Provide the (x, y) coordinate of the cell's center where the given text is located.  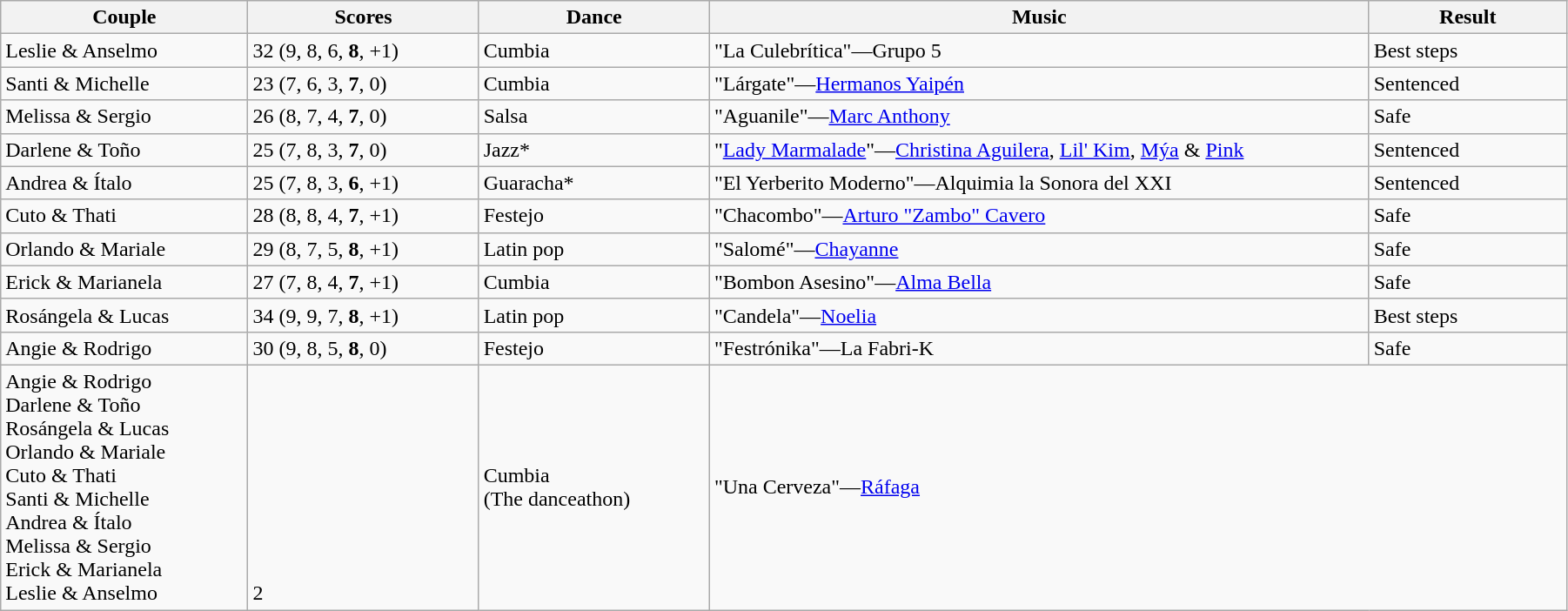
Dance (593, 17)
27 (7, 8, 4, 7, +1) (364, 282)
"Bombon Asesino"—Alma Bella (1039, 282)
Cuto & Thati (124, 216)
34 (9, 9, 7, 8, +1) (364, 315)
"Salomé"—Chayanne (1039, 249)
28 (8, 8, 4, 7, +1) (364, 216)
Music (1039, 17)
25 (7, 8, 3, 7, 0) (364, 150)
Melissa & Sergio (124, 117)
30 (9, 8, 5, 8, 0) (364, 348)
Jazz* (593, 150)
"La Culebrítica"—Grupo 5 (1039, 50)
Result (1467, 17)
29 (8, 7, 5, 8, +1) (364, 249)
"Lárgate"—Hermanos Yaipén (1039, 84)
2 (364, 487)
Santi & Michelle (124, 84)
Rosángela & Lucas (124, 315)
26 (8, 7, 4, 7, 0) (364, 117)
Darlene & Toño (124, 150)
25 (7, 8, 3, 6, +1) (364, 183)
Angie & Rodrigo (124, 348)
Leslie & Anselmo (124, 50)
"Aguanile"—Marc Anthony (1039, 117)
Erick & Marianela (124, 282)
"Una Cerveza"—Ráfaga (1138, 487)
23 (7, 6, 3, 7, 0) (364, 84)
32 (9, 8, 6, 8, +1) (364, 50)
Salsa (593, 117)
"Lady Marmalade"—Christina Aguilera, Lil' Kim, Mýa & Pink (1039, 150)
Orlando & Mariale (124, 249)
"Chacombo"—Arturo "Zambo" Cavero (1039, 216)
Cumbia(The danceathon) (593, 487)
"Candela"—Noelia (1039, 315)
"Festrónika"—La Fabri-K (1039, 348)
Couple (124, 17)
Guaracha* (593, 183)
"El Yerberito Moderno"—Alquimia la Sonora del XXI (1039, 183)
Scores (364, 17)
Andrea & Ítalo (124, 183)
